Pinpoint the cell where the given text exists, returning its (x, y) midpoint coordinate. 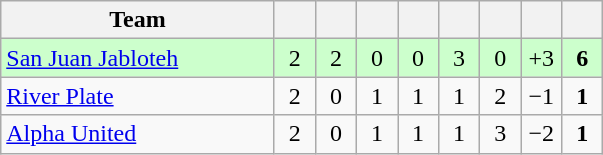
River Plate (138, 96)
San Juan Jabloteh (138, 58)
−2 (542, 134)
Alpha United (138, 134)
Team (138, 20)
+3 (542, 58)
6 (582, 58)
−1 (542, 96)
